Determine the (x, y) coordinate at the center of the cell enclosing the given text.  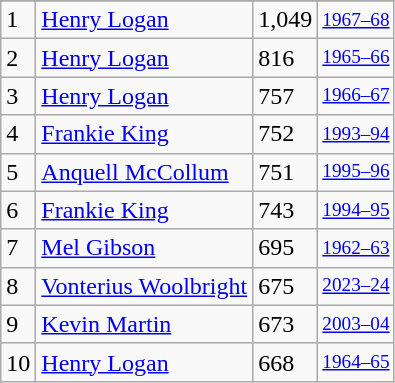
Vonterius Woolbright (144, 286)
668 (286, 362)
3 (18, 96)
9 (18, 324)
5 (18, 172)
1967–68 (356, 20)
816 (286, 58)
8 (18, 286)
Kevin Martin (144, 324)
1965–66 (356, 58)
6 (18, 210)
7 (18, 248)
751 (286, 172)
752 (286, 134)
743 (286, 210)
1995–96 (356, 172)
Mel Gibson (144, 248)
1 (18, 20)
4 (18, 134)
1993–94 (356, 134)
1966–67 (356, 96)
757 (286, 96)
1994–95 (356, 210)
675 (286, 286)
2003–04 (356, 324)
695 (286, 248)
1,049 (286, 20)
Anquell McCollum (144, 172)
1964–65 (356, 362)
2023–24 (356, 286)
10 (18, 362)
1962–63 (356, 248)
2 (18, 58)
673 (286, 324)
